Determine the [x, y] coordinate at the center of the cell enclosing the given text.  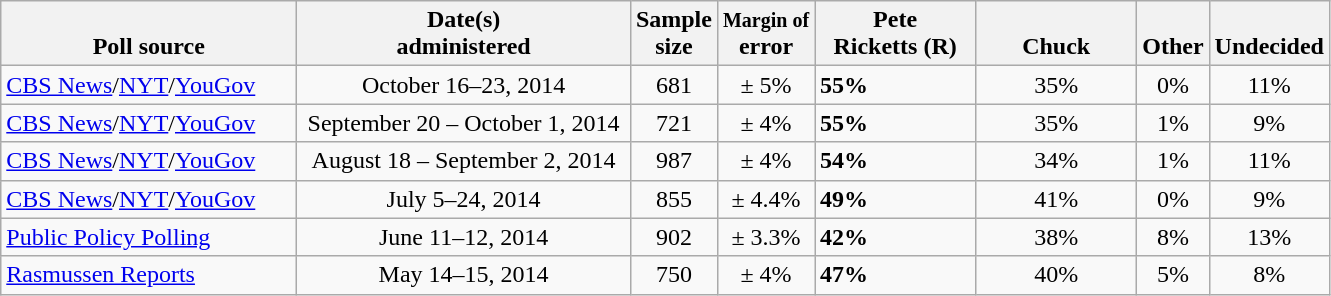
± 5% [766, 85]
Margin oferror [766, 34]
August 18 – September 2, 2014 [464, 161]
± 4.4% [766, 199]
902 [674, 237]
987 [674, 161]
681 [674, 85]
750 [674, 275]
34% [1056, 161]
May 14–15, 2014 [464, 275]
54% [896, 161]
Date(s)administered [464, 34]
49% [896, 199]
October 16–23, 2014 [464, 85]
13% [1269, 237]
July 5–24, 2014 [464, 199]
September 20 – October 1, 2014 [464, 123]
47% [896, 275]
Rasmussen Reports [149, 275]
Chuck [1056, 34]
Samplesize [674, 34]
Public Policy Polling [149, 237]
41% [1056, 199]
855 [674, 199]
40% [1056, 275]
Poll source [149, 34]
721 [674, 123]
± 3.3% [766, 237]
42% [896, 237]
5% [1173, 275]
PeteRicketts (R) [896, 34]
Other [1173, 34]
June 11–12, 2014 [464, 237]
38% [1056, 237]
Undecided [1269, 34]
